Extract the (X, Y) coordinate from the center of the cell holding the provided text.  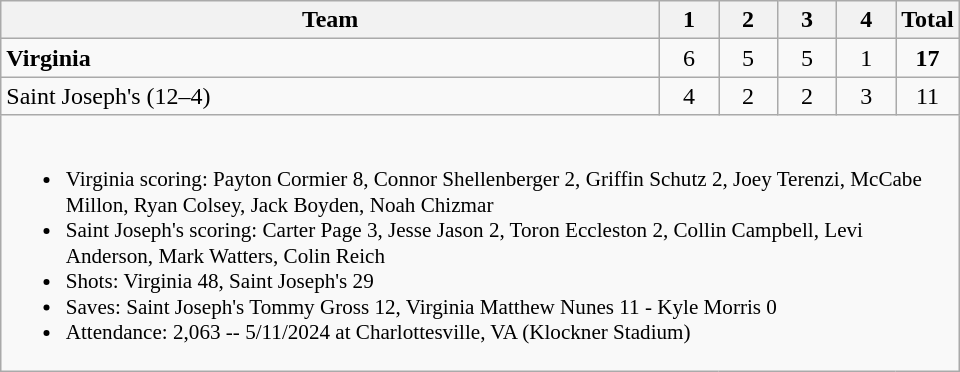
6 (688, 58)
Virginia (330, 58)
Saint Joseph's (12–4) (330, 96)
Total (928, 20)
Team (330, 20)
11 (928, 96)
17 (928, 58)
